Provide the (X, Y) coordinate of the cell's center where the given text is located.  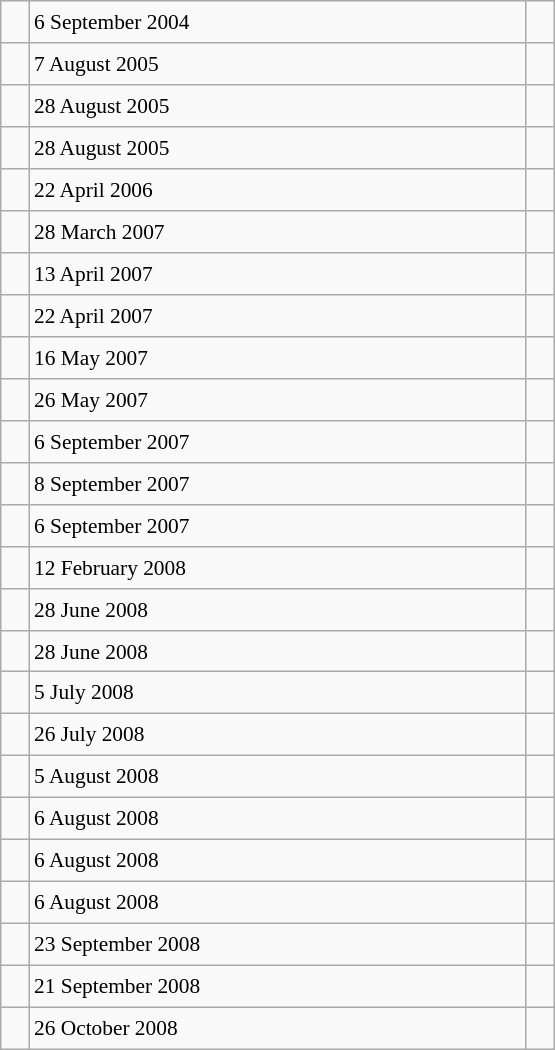
13 April 2007 (278, 274)
26 May 2007 (278, 399)
5 July 2008 (278, 693)
22 April 2006 (278, 190)
28 March 2007 (278, 232)
12 February 2008 (278, 567)
16 May 2007 (278, 358)
23 September 2008 (278, 945)
26 July 2008 (278, 735)
21 September 2008 (278, 986)
5 August 2008 (278, 777)
6 September 2004 (278, 22)
26 October 2008 (278, 1028)
7 August 2005 (278, 64)
8 September 2007 (278, 483)
22 April 2007 (278, 316)
